Provide the [x, y] coordinate of the cell's center where the given text is located.  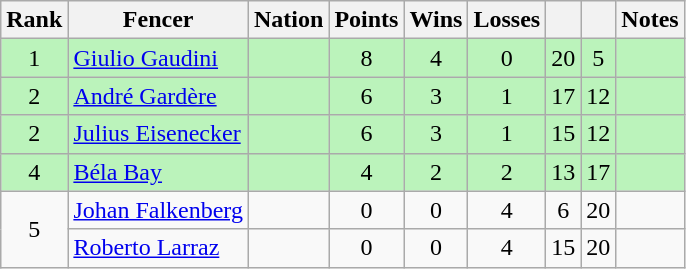
Johan Falkenberg [158, 210]
Julius Eisenecker [158, 134]
Giulio Gaudini [158, 58]
André Gardère [158, 96]
Losses [507, 20]
8 [366, 58]
Nation [288, 20]
Points [366, 20]
Wins [436, 20]
Notes [650, 20]
Béla Bay [158, 172]
Fencer [158, 20]
13 [564, 172]
Rank [34, 20]
Roberto Larraz [158, 248]
